Locate the cell with the specified text and output its [X, Y] center coordinate. 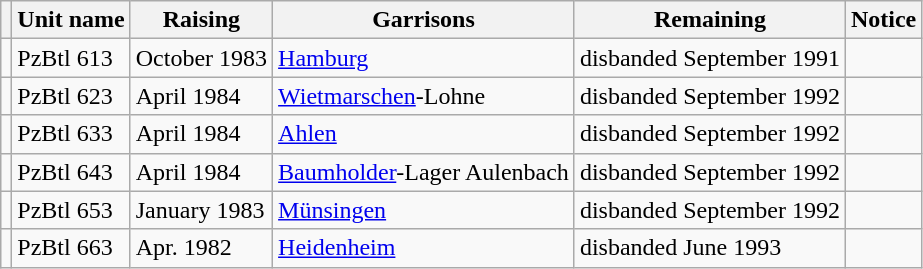
disbanded June 1993 [710, 248]
PzBtl 653 [71, 210]
Münsingen [424, 210]
Hamburg [424, 58]
Wietmarschen-Lohne [424, 96]
Baumholder-Lager Aulenbach [424, 172]
Unit name [71, 20]
PzBtl 623 [71, 96]
Apr. 1982 [201, 248]
PzBtl 613 [71, 58]
Garrisons [424, 20]
Remaining [710, 20]
Notice [883, 20]
Heidenheim [424, 248]
Raising [201, 20]
January 1983 [201, 210]
Ahlen [424, 134]
PzBtl 663 [71, 248]
disbanded September 1991 [710, 58]
October 1983 [201, 58]
PzBtl 643 [71, 172]
PzBtl 633 [71, 134]
